From the cell containing the given text, extract its center point as [X, Y] coordinate. 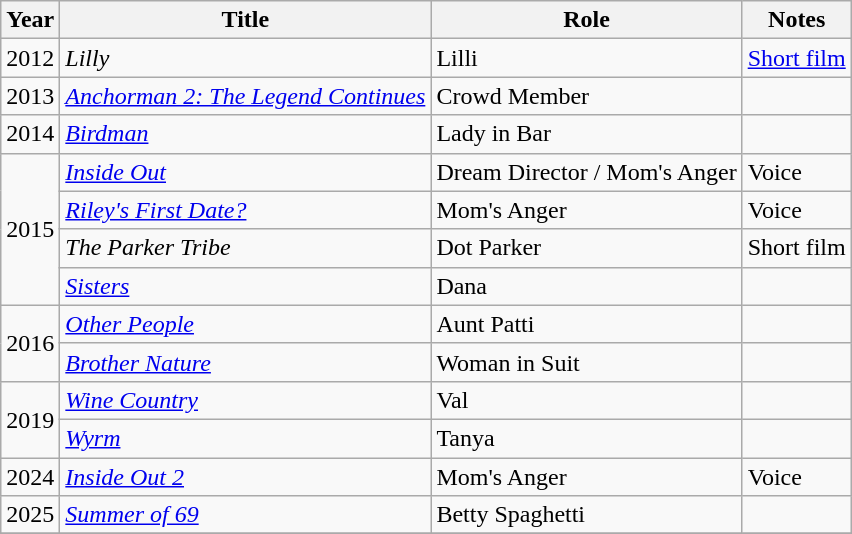
Year [30, 20]
Sisters [246, 286]
Anchorman 2: The Legend Continues [246, 96]
2019 [30, 419]
2013 [30, 96]
2014 [30, 134]
Notes [796, 20]
Inside Out 2 [246, 477]
Summer of 69 [246, 515]
Title [246, 20]
Dream Director / Mom's Anger [586, 172]
Lady in Bar [586, 134]
Betty Spaghetti [586, 515]
Dot Parker [586, 248]
Lilly [246, 58]
Brother Nature [246, 362]
Tanya [586, 438]
Riley's First Date? [246, 210]
Other People [246, 324]
2016 [30, 343]
Wyrm [246, 438]
Wine Country [246, 400]
2024 [30, 477]
The Parker Tribe [246, 248]
Aunt Patti [586, 324]
Crowd Member [586, 96]
2012 [30, 58]
Birdman [246, 134]
Inside Out [246, 172]
Val [586, 400]
Role [586, 20]
2015 [30, 229]
Dana [586, 286]
Lilli [586, 58]
Woman in Suit [586, 362]
2025 [30, 515]
